Locate the cell with the specified text and output its (x, y) center coordinate. 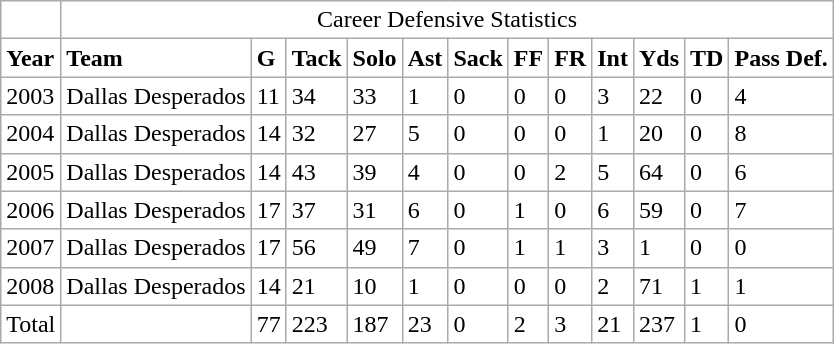
64 (658, 172)
27 (374, 134)
2006 (31, 210)
Pass Def. (781, 58)
22 (658, 96)
Tack (316, 58)
Year (31, 58)
Solo (374, 58)
FR (570, 58)
2008 (31, 286)
Sack (478, 58)
10 (374, 286)
Team (156, 58)
8 (781, 134)
59 (658, 210)
TD (707, 58)
34 (316, 96)
77 (268, 324)
Total (31, 324)
71 (658, 286)
2004 (31, 134)
2005 (31, 172)
223 (316, 324)
43 (316, 172)
31 (374, 210)
49 (374, 248)
11 (268, 96)
39 (374, 172)
FF (528, 58)
37 (316, 210)
G (268, 58)
Ast (425, 58)
20 (658, 134)
32 (316, 134)
23 (425, 324)
2007 (31, 248)
237 (658, 324)
Career Defensive Statistics (448, 20)
56 (316, 248)
Yds (658, 58)
2003 (31, 96)
187 (374, 324)
33 (374, 96)
Int (613, 58)
